Scan for the cell matching the given text and deliver its [x, y] coordinate at center. 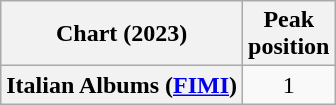
Peakposition [289, 34]
Italian Albums (FIMI) [122, 85]
1 [289, 85]
Chart (2023) [122, 34]
